Provide the [x, y] coordinate of the cell's center where the given text is located.  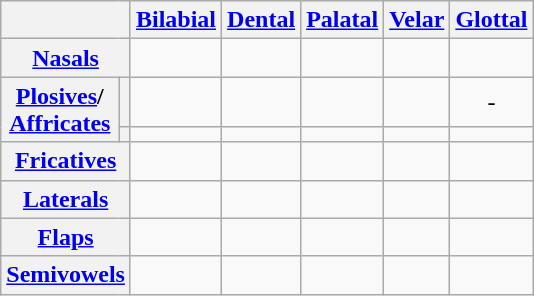
Semivowels [66, 275]
Palatal [342, 20]
Nasals [66, 58]
Dental [262, 20]
Plosives/Affricates [60, 110]
- [492, 102]
Bilabial [176, 20]
Glottal [492, 20]
Fricatives [66, 161]
Flaps [66, 237]
Laterals [66, 199]
Velar [417, 20]
